For the text-containing cell, return its midpoint in (x, y) coordinate format. 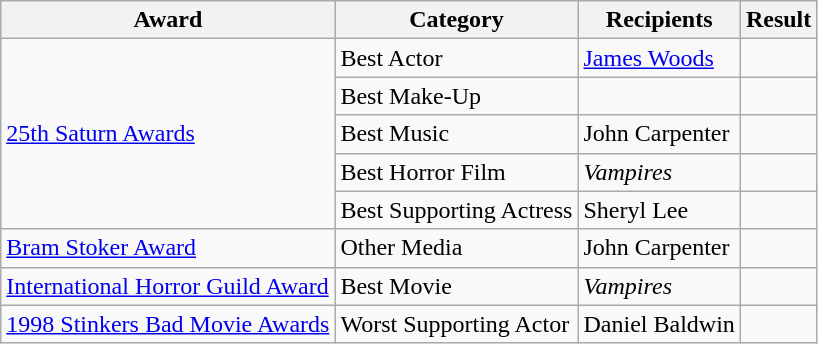
Worst Supporting Actor (456, 324)
Result (778, 20)
Award (168, 20)
Sheryl Lee (659, 210)
Other Media (456, 248)
25th Saturn Awards (168, 134)
Best Music (456, 134)
Best Movie (456, 286)
Recipients (659, 20)
Best Make-Up (456, 96)
Best Supporting Actress (456, 210)
Best Actor (456, 58)
International Horror Guild Award (168, 286)
1998 Stinkers Bad Movie Awards (168, 324)
Daniel Baldwin (659, 324)
Bram Stoker Award (168, 248)
Best Horror Film (456, 172)
Category (456, 20)
James Woods (659, 58)
